Determine the [x, y] coordinate at the center of the cell enclosing the given text.  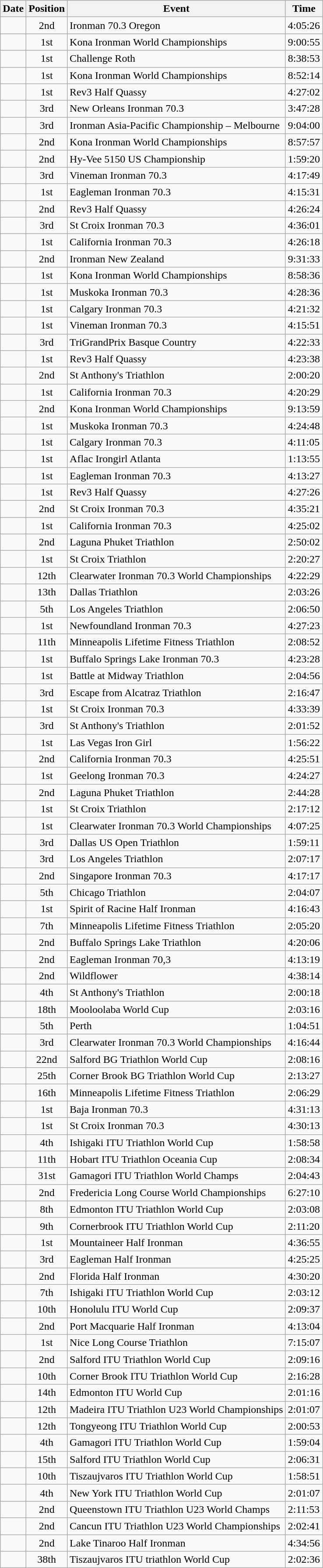
38th [47, 1560]
Dallas US Open Triathlon [177, 842]
9:00:55 [304, 42]
Mooloolaba World Cup [177, 1009]
Edmonton ITU World Cup [177, 1393]
Baja Ironman 70.3 [177, 1109]
31st [47, 1176]
4:34:56 [304, 1543]
Cornerbrook ITU Triathlon World Cup [177, 1226]
Perth [177, 1026]
8:52:14 [304, 75]
2:02:41 [304, 1526]
2:11:20 [304, 1226]
1:04:51 [304, 1026]
Hy-Vee 5150 US Championship [177, 159]
Buffalo Springs Lake Triathlon [177, 942]
1:58:58 [304, 1143]
4:31:13 [304, 1109]
8th [47, 1209]
4:13:04 [304, 1326]
2:03:26 [304, 592]
18th [47, 1009]
4:27:02 [304, 92]
4:35:21 [304, 509]
2:03:08 [304, 1209]
2:08:34 [304, 1159]
4:05:26 [304, 25]
4:22:29 [304, 576]
2:04:56 [304, 676]
Date [13, 9]
2:00:53 [304, 1426]
Singapore Ironman 70.3 [177, 876]
15th [47, 1459]
Ironman 70.3 Oregon [177, 25]
Spirit of Racine Half Ironman [177, 909]
Nice Long Course Triathlon [177, 1343]
2:01:52 [304, 726]
TriGrandPrix Basque Country [177, 342]
8:58:36 [304, 276]
4:21:32 [304, 309]
4:24:48 [304, 425]
2:00:20 [304, 375]
4:22:33 [304, 342]
2:04:07 [304, 892]
4:33:39 [304, 709]
4:11:05 [304, 442]
4:07:25 [304, 826]
Queenstown ITU Triathlon U23 World Champs [177, 1509]
Geelong Ironman 70.3 [177, 776]
Lake Tinaroo Half Ironman [177, 1543]
2:09:16 [304, 1359]
1:59:11 [304, 842]
3:47:28 [304, 109]
1:58:51 [304, 1476]
Corner Brook BG Triathlon World Cup [177, 1076]
8:38:53 [304, 59]
Cancun ITU Triathlon U23 World Championships [177, 1526]
14th [47, 1393]
4:20:06 [304, 942]
Aflac Irongirl Atlanta [177, 459]
4:15:31 [304, 192]
Tongyeong ITU Triathlon World Cup [177, 1426]
2:01:16 [304, 1393]
2:09:37 [304, 1310]
9:04:00 [304, 125]
Las Vegas Iron Girl [177, 743]
4:16:43 [304, 909]
4:27:23 [304, 626]
2:06:50 [304, 609]
1:56:22 [304, 743]
Tiszaujvaros ITU Triathlon World Cup [177, 1476]
Mountaineer Half Ironman [177, 1242]
4:25:51 [304, 759]
4:13:27 [304, 475]
2:50:02 [304, 542]
2:11:53 [304, 1509]
Wildflower [177, 976]
4:36:01 [304, 226]
4:16:44 [304, 1043]
Port Macquarie Half Ironman [177, 1326]
2:06:31 [304, 1459]
Time [304, 9]
2:06:29 [304, 1093]
25th [47, 1076]
1:13:55 [304, 459]
6:27:10 [304, 1193]
4:24:27 [304, 776]
Tiszaujvaros ITU triathlon World Cup [177, 1560]
9:31:33 [304, 259]
4:26:18 [304, 242]
2:44:28 [304, 793]
22nd [47, 1059]
2:03:12 [304, 1293]
4:25:25 [304, 1259]
Eagleman Half Ironman [177, 1259]
4:23:38 [304, 359]
Eagleman Ironman 70,3 [177, 959]
Ironman New Zealand [177, 259]
Salford BG Triathlon World Cup [177, 1059]
4:30:13 [304, 1126]
2:02:36 [304, 1560]
Buffalo Springs Lake Ironman 70.3 [177, 659]
2:00:18 [304, 992]
1:59:04 [304, 1443]
New York ITU Triathlon World Cup [177, 1493]
4:20:29 [304, 392]
2:16:47 [304, 692]
4:28:36 [304, 292]
2:04:43 [304, 1176]
4:25:02 [304, 526]
Edmonton ITU Triathlon World Cup [177, 1209]
4:17:17 [304, 876]
Honolulu ITU World Cup [177, 1310]
9th [47, 1226]
4:15:51 [304, 326]
Challenge Roth [177, 59]
Escape from Alcatraz Triathlon [177, 692]
2:08:52 [304, 642]
4:36:55 [304, 1242]
1:59:20 [304, 159]
9:13:59 [304, 409]
Dallas Triathlon [177, 592]
4:38:14 [304, 976]
2:20:27 [304, 559]
4:17:49 [304, 175]
2:17:12 [304, 809]
Fredericia Long Course World Championships [177, 1193]
Event [177, 9]
Gamagori ITU Triathlon World Champs [177, 1176]
13th [47, 592]
8:57:57 [304, 142]
Madeira ITU Triathlon U23 World Championships [177, 1409]
Position [47, 9]
4:26:24 [304, 209]
Ironman Asia-Pacific Championship – Melbourne [177, 125]
Battle at Midway Triathlon [177, 676]
Florida Half Ironman [177, 1276]
16th [47, 1093]
2:03:16 [304, 1009]
2:13:27 [304, 1076]
Chicago Triathlon [177, 892]
7:15:07 [304, 1343]
2:08:16 [304, 1059]
New Orleans Ironman 70.3 [177, 109]
2:16:28 [304, 1376]
2:05:20 [304, 926]
2:07:17 [304, 859]
Hobart ITU Triathlon Oceania Cup [177, 1159]
Gamagori ITU Triathlon World Cup [177, 1443]
Newfoundland Ironman 70.3 [177, 626]
4:27:26 [304, 492]
4:23:28 [304, 659]
Corner Brook ITU Triathlon World Cup [177, 1376]
4:30:20 [304, 1276]
4:13:19 [304, 959]
